Identify which cell holds the provided text, then report its (X, Y) central coordinate. 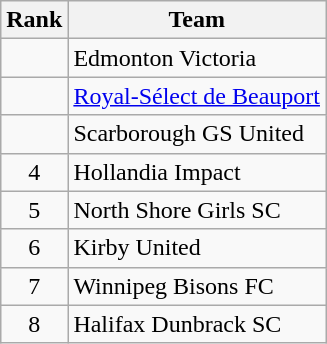
Rank (34, 20)
Royal-Sélect de Beauport (197, 96)
Halifax Dunbrack SC (197, 324)
Hollandia Impact (197, 172)
Team (197, 20)
Kirby United (197, 248)
4 (34, 172)
Edmonton Victoria (197, 58)
Winnipeg Bisons FC (197, 286)
5 (34, 210)
North Shore Girls SC (197, 210)
8 (34, 324)
Scarborough GS United (197, 134)
7 (34, 286)
6 (34, 248)
